From the cell containing the given text, extract its center point as [x, y] coordinate. 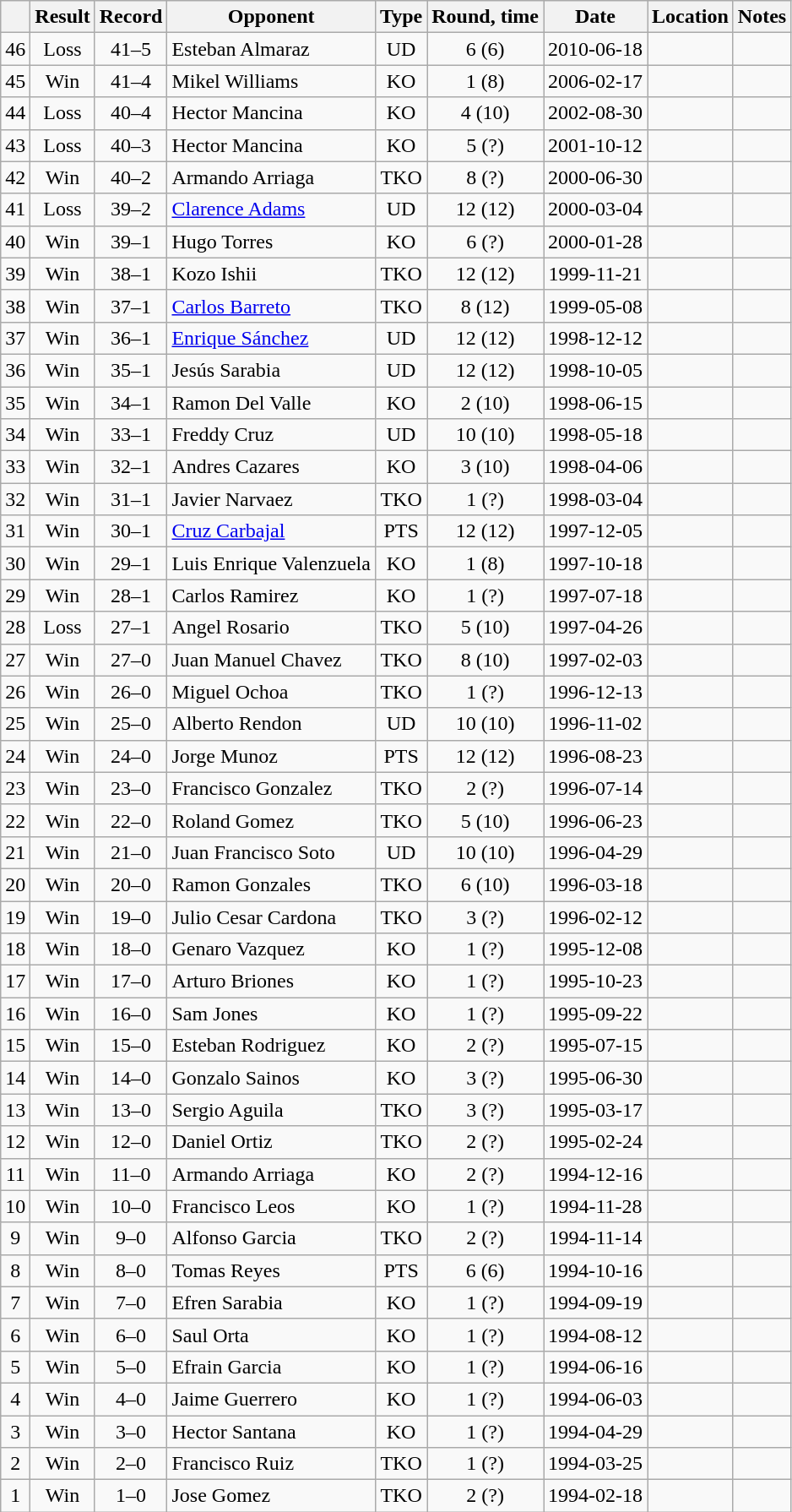
14 [15, 1078]
Francisco Leos [272, 1206]
39–2 [131, 209]
Result [62, 17]
Round, time [486, 17]
18–0 [131, 949]
6 [15, 1335]
19 [15, 916]
1995-10-23 [596, 982]
1999-11-21 [596, 274]
33 [15, 467]
1994-06-16 [596, 1367]
5–0 [131, 1367]
Arturo Briones [272, 982]
25 [15, 724]
6–0 [131, 1335]
32–1 [131, 467]
12 [15, 1142]
8 [15, 1270]
35 [15, 403]
41–5 [131, 49]
1996-04-29 [596, 852]
Jorge Munoz [272, 756]
41–4 [131, 81]
3–0 [131, 1432]
Ramon Del Valle [272, 403]
13–0 [131, 1110]
31 [15, 531]
Miguel Ochoa [272, 692]
1994-11-28 [596, 1206]
1995-02-24 [596, 1142]
10 [15, 1206]
16–0 [131, 1014]
Ramon Gonzales [272, 884]
40 [15, 242]
29–1 [131, 563]
Date [596, 17]
26 [15, 692]
1998-05-18 [596, 435]
6 (10) [486, 884]
32 [15, 499]
Record [131, 17]
7 [15, 1303]
27 [15, 660]
30–1 [131, 531]
34–1 [131, 403]
1998-10-05 [596, 370]
5 [15, 1367]
1994-02-18 [596, 1496]
23–0 [131, 788]
Juan Francisco Soto [272, 852]
8 (10) [486, 660]
28 [15, 628]
14–0 [131, 1078]
25–0 [131, 724]
16 [15, 1014]
2000-06-30 [596, 177]
40–3 [131, 145]
6 (?) [486, 242]
1994-12-16 [596, 1174]
13 [15, 1110]
1995-09-22 [596, 1014]
41 [15, 209]
19–0 [131, 916]
Hector Santana [272, 1432]
Sergio Aguila [272, 1110]
3 (10) [486, 467]
36–1 [131, 338]
Javier Narvaez [272, 499]
24–0 [131, 756]
9 [15, 1238]
17 [15, 982]
Mikel Williams [272, 81]
Carlos Barreto [272, 306]
1997-12-05 [596, 531]
Cruz Carbajal [272, 531]
1996-12-13 [596, 692]
Jaime Guerrero [272, 1399]
1997-04-26 [596, 628]
8 (12) [486, 306]
1995-06-30 [596, 1078]
1994-08-12 [596, 1335]
Carlos Ramirez [272, 596]
28–1 [131, 596]
4 (10) [486, 113]
2 [15, 1464]
Jose Gomez [272, 1496]
39–1 [131, 242]
Tomas Reyes [272, 1270]
1996-11-02 [596, 724]
29 [15, 596]
1998-03-04 [596, 499]
Saul Orta [272, 1335]
42 [15, 177]
1995-12-08 [596, 949]
20 [15, 884]
Freddy Cruz [272, 435]
Andres Cazares [272, 467]
2006-02-17 [596, 81]
Sam Jones [272, 1014]
Francisco Gonzalez [272, 788]
2002-08-30 [596, 113]
1997-10-18 [596, 563]
5 (?) [486, 145]
33–1 [131, 435]
Esteban Rodriguez [272, 1046]
34 [15, 435]
Clarence Adams [272, 209]
Julio Cesar Cardona [272, 916]
2000-01-28 [596, 242]
38 [15, 306]
18 [15, 949]
36 [15, 370]
20–0 [131, 884]
1997-02-03 [596, 660]
Luis Enrique Valenzuela [272, 563]
Esteban Almaraz [272, 49]
1997-07-18 [596, 596]
37 [15, 338]
22 [15, 820]
2–0 [131, 1464]
Type [400, 17]
11 [15, 1174]
Notes [762, 17]
1994-10-16 [596, 1270]
11–0 [131, 1174]
27–0 [131, 660]
12–0 [131, 1142]
8–0 [131, 1270]
4 [15, 1399]
26–0 [131, 692]
Alberto Rendon [272, 724]
Hugo Torres [272, 242]
1998-06-15 [596, 403]
31–1 [131, 499]
Genaro Vazquez [272, 949]
7–0 [131, 1303]
1994-04-29 [596, 1432]
1994-03-25 [596, 1464]
1994-06-03 [596, 1399]
Juan Manuel Chavez [272, 660]
15 [15, 1046]
1995-07-15 [596, 1046]
Efren Sarabia [272, 1303]
Opponent [272, 17]
Jesús Sarabia [272, 370]
1998-12-12 [596, 338]
39 [15, 274]
45 [15, 81]
35–1 [131, 370]
Gonzalo Sainos [272, 1078]
1–0 [131, 1496]
2 (10) [486, 403]
40–2 [131, 177]
1999-05-08 [596, 306]
Roland Gomez [272, 820]
43 [15, 145]
8 (?) [486, 177]
9–0 [131, 1238]
1996-08-23 [596, 756]
44 [15, 113]
Angel Rosario [272, 628]
1996-03-18 [596, 884]
Kozo Ishii [272, 274]
Alfonso Garcia [272, 1238]
27–1 [131, 628]
1 [15, 1496]
1996-02-12 [596, 916]
15–0 [131, 1046]
24 [15, 756]
Location [691, 17]
1998-04-06 [596, 467]
21–0 [131, 852]
1994-09-19 [596, 1303]
1994-11-14 [596, 1238]
40–4 [131, 113]
23 [15, 788]
2001-10-12 [596, 145]
10–0 [131, 1206]
Francisco Ruiz [272, 1464]
1996-07-14 [596, 788]
30 [15, 563]
37–1 [131, 306]
Efrain Garcia [272, 1367]
1995-03-17 [596, 1110]
22–0 [131, 820]
2010-06-18 [596, 49]
Enrique Sánchez [272, 338]
21 [15, 852]
1996-06-23 [596, 820]
Daniel Ortiz [272, 1142]
46 [15, 49]
17–0 [131, 982]
38–1 [131, 274]
4–0 [131, 1399]
2000-03-04 [596, 209]
3 [15, 1432]
